Capture the cell that displays the provided text and extract its (X, Y) central coordinate. 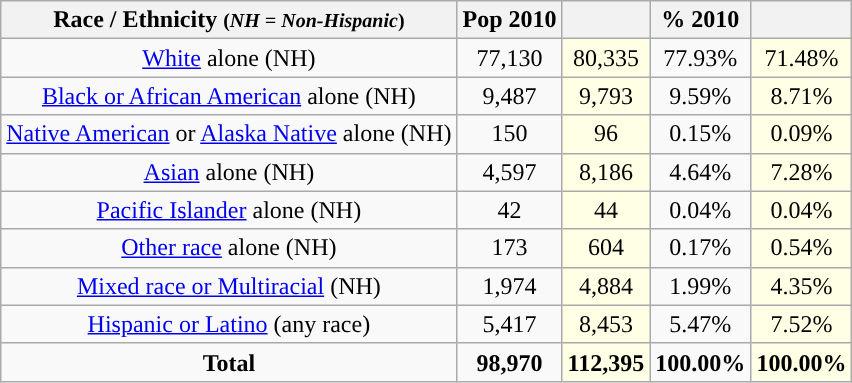
Pacific Islander alone (NH) (229, 210)
0.15% (700, 134)
8,186 (606, 172)
7.28% (802, 172)
1,974 (510, 286)
8,453 (606, 324)
98,970 (510, 362)
44 (606, 210)
80,335 (606, 58)
1.99% (700, 286)
9.59% (700, 96)
Total (229, 362)
173 (510, 248)
5,417 (510, 324)
0.09% (802, 134)
71.48% (802, 58)
Black or African American alone (NH) (229, 96)
9,487 (510, 96)
42 (510, 210)
4.64% (700, 172)
77.93% (700, 58)
604 (606, 248)
112,395 (606, 362)
Native American or Alaska Native alone (NH) (229, 134)
96 (606, 134)
White alone (NH) (229, 58)
7.52% (802, 324)
77,130 (510, 58)
0.17% (700, 248)
8.71% (802, 96)
% 2010 (700, 20)
5.47% (700, 324)
4,884 (606, 286)
4,597 (510, 172)
Other race alone (NH) (229, 248)
4.35% (802, 286)
Hispanic or Latino (any race) (229, 324)
0.54% (802, 248)
150 (510, 134)
9,793 (606, 96)
Asian alone (NH) (229, 172)
Race / Ethnicity (NH = Non-Hispanic) (229, 20)
Pop 2010 (510, 20)
Mixed race or Multiracial (NH) (229, 286)
